Capture the cell that displays the provided text and extract its [X, Y] central coordinate. 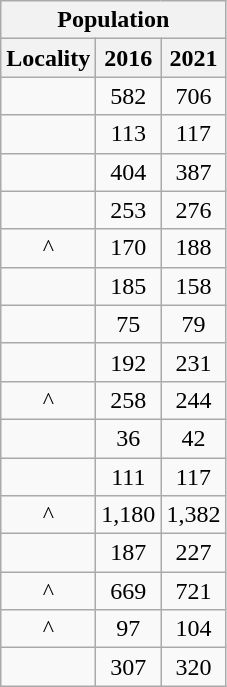
111 [128, 477]
188 [194, 248]
307 [128, 667]
244 [194, 400]
Locality [48, 58]
669 [128, 591]
253 [128, 210]
276 [194, 210]
2016 [128, 58]
158 [194, 286]
2021 [194, 58]
104 [194, 629]
1,382 [194, 515]
404 [128, 172]
97 [128, 629]
320 [194, 667]
170 [128, 248]
231 [194, 362]
227 [194, 553]
Population [114, 20]
75 [128, 324]
36 [128, 438]
113 [128, 134]
721 [194, 591]
79 [194, 324]
42 [194, 438]
1,180 [128, 515]
185 [128, 286]
582 [128, 96]
192 [128, 362]
187 [128, 553]
706 [194, 96]
258 [128, 400]
387 [194, 172]
